Return (X, Y) of the center of cell containing provided text 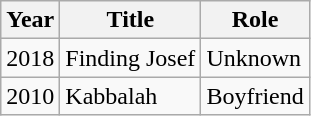
Year (30, 20)
Finding Josef (130, 58)
Unknown (255, 58)
2010 (30, 96)
Title (130, 20)
Role (255, 20)
Kabbalah (130, 96)
Boyfriend (255, 96)
2018 (30, 58)
